Output the [x, y] coordinate of the center of the cell containing the given text.  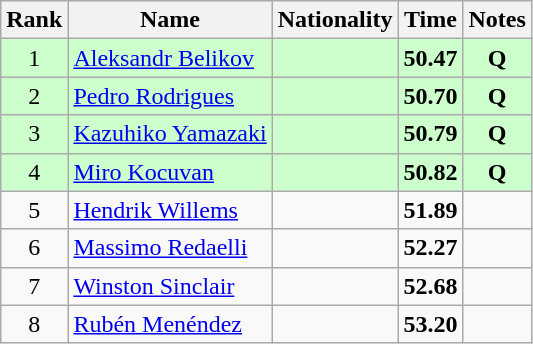
3 [34, 134]
6 [34, 248]
Rank [34, 20]
1 [34, 58]
52.27 [430, 248]
2 [34, 96]
51.89 [430, 210]
Name [170, 20]
53.20 [430, 324]
50.82 [430, 172]
Kazuhiko Yamazaki [170, 134]
5 [34, 210]
50.79 [430, 134]
50.47 [430, 58]
Rubén Menéndez [170, 324]
Hendrik Willems [170, 210]
Pedro Rodrigues [170, 96]
50.70 [430, 96]
4 [34, 172]
8 [34, 324]
Time [430, 20]
Aleksandr Belikov [170, 58]
Winston Sinclair [170, 286]
Miro Kocuvan [170, 172]
Massimo Redaelli [170, 248]
52.68 [430, 286]
7 [34, 286]
Nationality [335, 20]
Notes [497, 20]
